Identify which cell holds the provided text, then report its [X, Y] central coordinate. 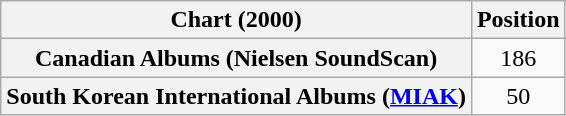
186 [518, 58]
South Korean International Albums (MIAK) [236, 96]
Canadian Albums (Nielsen SoundScan) [236, 58]
50 [518, 96]
Chart (2000) [236, 20]
Position [518, 20]
